Output the [x, y] coordinate of the center of the cell containing the given text.  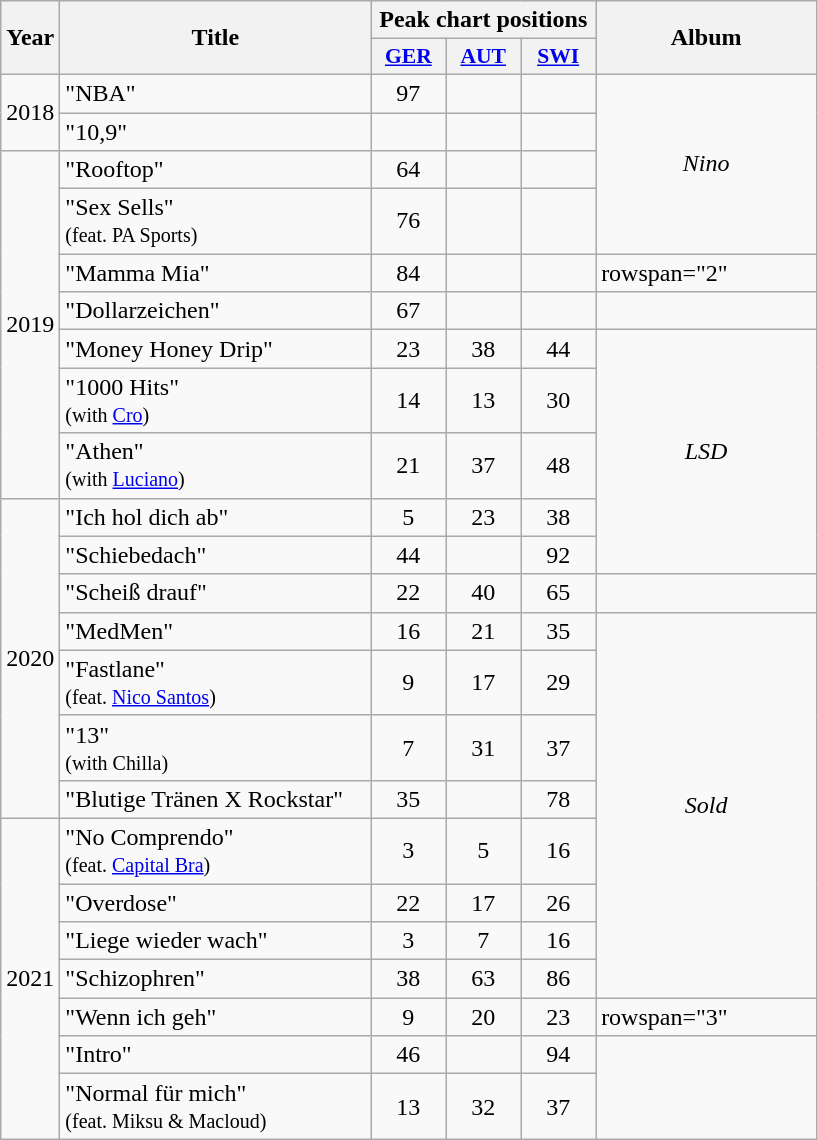
"Ich hol dich ab" [216, 517]
2019 [30, 324]
Peak chart positions [484, 20]
"MedMen" [216, 631]
rowspan="3" [706, 1017]
"NBA" [216, 93]
"Sex Sells" (feat. PA Sports) [216, 222]
rowspan="2" [706, 273]
"Dollarzeichen" [216, 311]
20 [484, 1017]
Title [216, 38]
Sold [706, 805]
"Wenn ich geh" [216, 1017]
48 [558, 466]
94 [558, 1055]
Nino [706, 164]
"Athen" (with Luciano) [216, 466]
"Blutige Tränen X Rockstar" [216, 799]
"Overdose" [216, 903]
29 [558, 682]
46 [408, 1055]
Year [30, 38]
67 [408, 311]
2020 [30, 658]
"No Comprendo"(feat. Capital Bra) [216, 850]
"Schizophren" [216, 979]
63 [484, 979]
14 [408, 400]
"1000 Hits" (with Cro) [216, 400]
"Normal für mich"(feat. Miksu & Macloud) [216, 1106]
SWI [558, 57]
LSD [706, 452]
31 [484, 748]
64 [408, 170]
65 [558, 593]
"Liege wieder wach" [216, 941]
"Money Honey Drip" [216, 349]
2018 [30, 112]
Album [706, 38]
78 [558, 799]
92 [558, 555]
2021 [30, 978]
GER [408, 57]
84 [408, 273]
"Fastlane"(feat. Nico Santos) [216, 682]
76 [408, 222]
26 [558, 903]
32 [484, 1106]
AUT [484, 57]
"Rooftop" [216, 170]
97 [408, 93]
"10,9" [216, 131]
40 [484, 593]
"Intro" [216, 1055]
"Mamma Mia" [216, 273]
86 [558, 979]
"Schiebedach" [216, 555]
30 [558, 400]
"Scheiß drauf" [216, 593]
"13"(with Chilla) [216, 748]
